Pinpoint the cell where the given text exists, returning its [X, Y] midpoint coordinate. 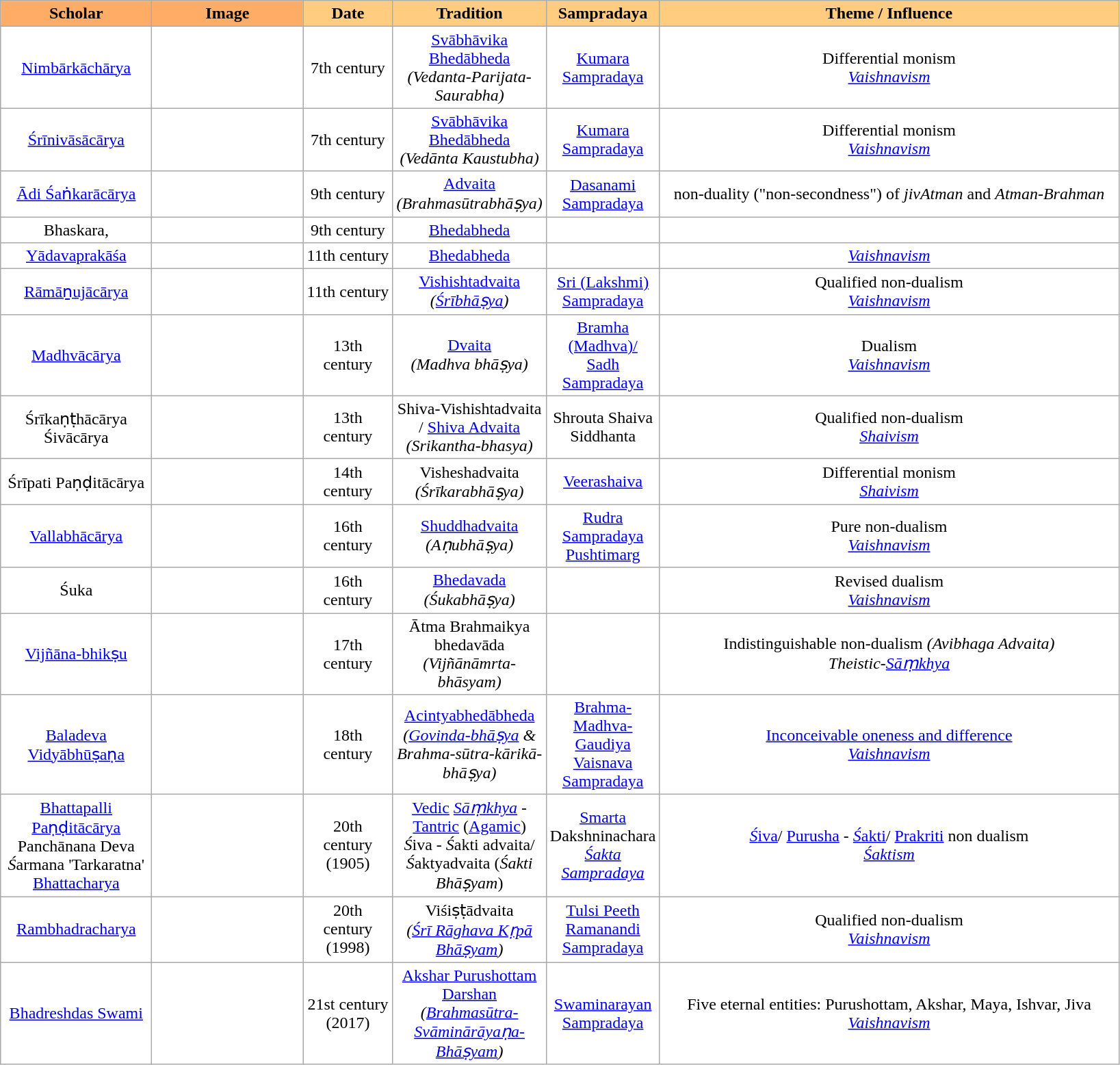
Date [348, 14]
Vijñāna-bhikṣu [77, 654]
20th century (1998) [348, 929]
Five eternal entities: Purushottam, Akshar, Maya, Ishvar, JivaVaishnavism [889, 1013]
BhattapalliPaṇḍitācārya Panchānana Deva Śarmana 'Tarkaratna' Bhattacharya [77, 846]
non-duality ("non-secondness") of jivAtman and Atman-Brahman [889, 194]
Swaminarayan Sampradaya [603, 1013]
Dvaita(Madhva bhāṣya) [469, 355]
Ādi Śaṅkarācārya [77, 194]
Śrīnivāsācārya [77, 140]
DualismVaishnavism [889, 355]
Sampradaya [603, 14]
Rāmāṉujācārya [77, 292]
Viśiṣṭādvaita(Śrī Rāghava Kṛpā Bhāṣyam) [469, 929]
Dasanami Sampradaya [603, 194]
Ātma Brahmaikya bhedavāda(Vijñānāmrta-bhāsyam) [469, 654]
Svābhāvika Bhedābheda(Vedanta-Parijata-Saurabha) [469, 67]
Indistinguishable non-dualism (Avibhaga Advaita)Theistic-Sāṃkhya [889, 654]
Pure non-dualismVaishnavism [889, 536]
Sri (Lakshmi) Sampradaya [603, 292]
Bramha (Madhva)/ Sadh Sampradaya [603, 355]
Qualified non-dualismShaivism [889, 427]
Śrīkaṇṭhācārya Śivācārya [77, 427]
Bhedavada(Śukabhāṣya) [469, 590]
Nimbārkāchārya [77, 67]
Shuddhadvaita(Aṇubhāṣya) [469, 536]
Image [227, 14]
Śuka [77, 590]
Brahma-Madhva-Gaudiya Vaisnava Sampradaya [603, 745]
Shrouta Shaiva Siddhanta [603, 427]
Rudra SampradayaPushtimarg [603, 536]
Tradition [469, 14]
Yādavaprakāśa [77, 256]
Differential monismShaivism [889, 482]
Smarta DakshninacharaŚakta Sampradaya [603, 846]
Inconceivable oneness and differenceVaishnavism [889, 745]
18th century [348, 745]
14th century [348, 482]
Vaishnavism [889, 256]
Visheshadvaita(Śrīkarabhāṣya) [469, 482]
20th century (1905) [348, 846]
Bhaskara, [77, 229]
Vishishtadvaita(Śrībhāṣya) [469, 292]
Baladeva Vidyābhūṣaṇa [77, 745]
Theme / Influence [889, 14]
Scholar [77, 14]
Madhvācārya [77, 355]
Acintyabhedābheda(Govinda-bhāṣya & Brahma-sūtra-kārikā-bhāṣya) [469, 745]
Akshar Purushottam Darshan(Brahmasūtra-Svāminārāyaṇa-Bhāṣyam) [469, 1013]
Shiva-Vishishtadvaita / Shiva Advaita(Srikantha-bhasya) [469, 427]
Svābhāvika Bhedābheda(Vedānta Kaustubha) [469, 140]
Veerashaiva [603, 482]
Tulsi Peeth Ramanandi Sampradaya [603, 929]
Vedic Sāṃkhya - Tantric (Agamic)Śiva - Śakti advaita/ Śaktyadvaita (Śakti Bhāṣyam) [469, 846]
Śrīpati Paṇḍitācārya [77, 482]
Rambhadracharya [77, 929]
17th century [348, 654]
Vallabhācārya [77, 536]
Revised dualismVaishnavism [889, 590]
Bhadreshdas Swami [77, 1013]
21st century (2017) [348, 1013]
Advaita(Brahmasūtrabhāṣya) [469, 194]
Śiva/ Purusha - Śakti/ Prakriti non dualismŚaktism [889, 846]
